Return [X, Y] of the center of cell containing provided text 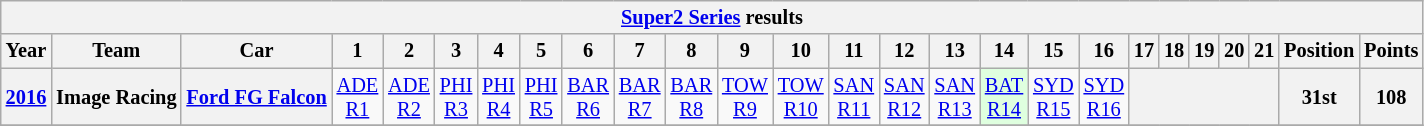
Image Racing [116, 97]
Car [256, 51]
4 [498, 51]
BARR7 [640, 97]
21 [1264, 51]
12 [904, 51]
5 [542, 51]
9 [745, 51]
Position [1319, 51]
SYDR15 [1053, 97]
6 [588, 51]
3 [456, 51]
SANR13 [954, 97]
SANR12 [904, 97]
SANR11 [854, 97]
14 [1004, 51]
Team [116, 51]
PHIR3 [456, 97]
1 [358, 51]
8 [691, 51]
TOWR9 [745, 97]
15 [1053, 51]
2016 [26, 97]
Super2 Series results [712, 17]
11 [854, 51]
BARR8 [691, 97]
BATR14 [1004, 97]
ADER1 [358, 97]
7 [640, 51]
31st [1319, 97]
TOWR10 [801, 97]
2 [409, 51]
18 [1174, 51]
16 [1104, 51]
Ford FG Falcon [256, 97]
19 [1204, 51]
13 [954, 51]
SYDR16 [1104, 97]
ADER2 [409, 97]
10 [801, 51]
BARR6 [588, 97]
PHIR5 [542, 97]
108 [1391, 97]
Year [26, 51]
PHIR4 [498, 97]
17 [1144, 51]
20 [1234, 51]
Points [1391, 51]
